Locate the cell with the specified text and output its [X, Y] center coordinate. 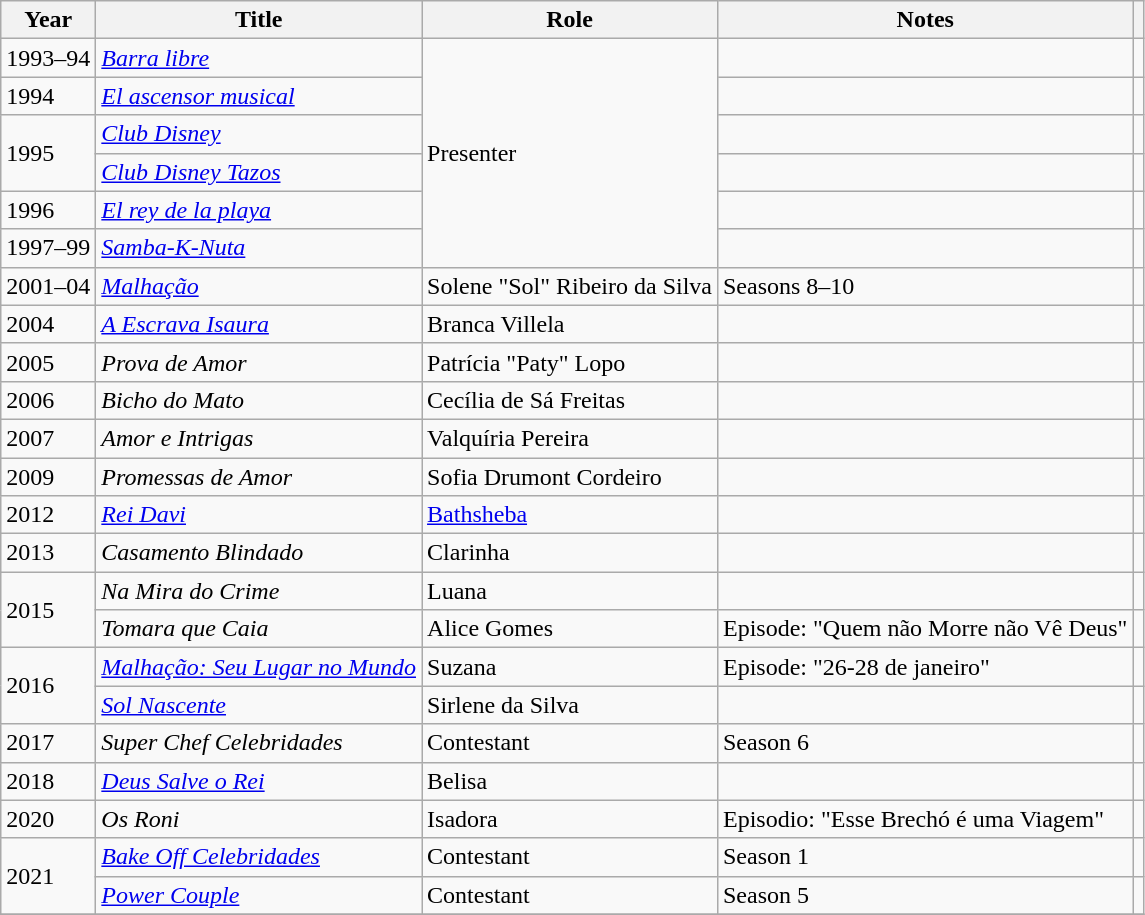
Rei Davi [259, 515]
Seasons 8–10 [924, 286]
Belisa [570, 781]
Season 5 [924, 895]
2005 [48, 362]
1997–99 [48, 248]
2004 [48, 324]
Super Chef Celebridades [259, 743]
2001–04 [48, 286]
Club Disney Tazos [259, 172]
Title [259, 20]
Deus Salve o Rei [259, 781]
El ascensor musical [259, 96]
A Escrava Isaura [259, 324]
Power Couple [259, 895]
Notes [924, 20]
Presenter [570, 153]
Club Disney [259, 134]
2009 [48, 477]
Sofia Drumont Cordeiro [570, 477]
1993–94 [48, 58]
Episode: "26-28 de janeiro" [924, 667]
2021 [48, 876]
Branca Villela [570, 324]
Malhação: Seu Lugar no Mundo [259, 667]
Tomara que Caia [259, 629]
El rey de la playa [259, 210]
2016 [48, 686]
Bathsheba [570, 515]
Bake Off Celebridades [259, 857]
Episodio: "Esse Brechó é uma Viagem" [924, 819]
Season 6 [924, 743]
Malhação [259, 286]
Clarinha [570, 553]
Patrícia "Paty" Lopo [570, 362]
2013 [48, 553]
Year [48, 20]
2012 [48, 515]
2020 [48, 819]
Season 1 [924, 857]
Bicho do Mato [259, 400]
Casamento Blindado [259, 553]
Episode: "Quem não Morre não Vê Deus" [924, 629]
2015 [48, 610]
1994 [48, 96]
Prova de Amor [259, 362]
Suzana [570, 667]
Os Roni [259, 819]
Sol Nascente [259, 705]
Sirlene da Silva [570, 705]
2018 [48, 781]
Alice Gomes [570, 629]
1996 [48, 210]
Samba-K-Nuta [259, 248]
Role [570, 20]
2017 [48, 743]
2006 [48, 400]
Solene "Sol" Ribeiro da Silva [570, 286]
1995 [48, 153]
Promessas de Amor [259, 477]
Valquíria Pereira [570, 438]
Amor e Intrigas [259, 438]
Barra libre [259, 58]
Cecília de Sá Freitas [570, 400]
Luana [570, 591]
2007 [48, 438]
Na Mira do Crime [259, 591]
Isadora [570, 819]
